Scan for the cell matching the given text and deliver its [X, Y] coordinate at center. 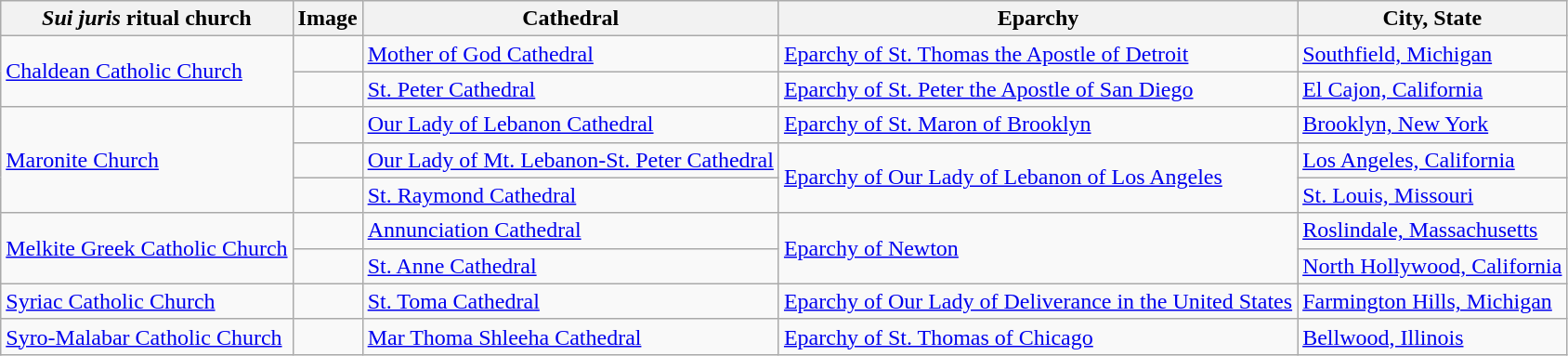
Cathedral [570, 19]
Eparchy of Newton [1038, 248]
Mother of God Cathedral [570, 54]
Image [327, 19]
St. Peter Cathedral [570, 89]
Syro-Malabar Catholic Church [147, 336]
Eparchy of St. Thomas of Chicago [1038, 336]
Maronite Church [147, 160]
St. Louis, Missouri [1432, 195]
Eparchy of St. Thomas the Apostle of Detroit [1038, 54]
El Cajon, California [1432, 89]
Mar Thoma Shleeha Cathedral [570, 336]
Eparchy of Our Lady of Lebanon of Los Angeles [1038, 178]
Farmington Hills, Michigan [1432, 301]
Syriac Catholic Church [147, 301]
St. Raymond Cathedral [570, 195]
Eparchy [1038, 19]
Southfield, Michigan [1432, 54]
Los Angeles, California [1432, 160]
Our Lady of Lebanon Cathedral [570, 125]
Chaldean Catholic Church [147, 72]
Our Lady of Mt. Lebanon-St. Peter Cathedral [570, 160]
Brooklyn, New York [1432, 125]
St. Anne Cathedral [570, 266]
Eparchy of St. Maron of Brooklyn [1038, 125]
Melkite Greek Catholic Church [147, 248]
Eparchy of Our Lady of Deliverance in the United States [1038, 301]
North Hollywood, California [1432, 266]
Sui juris ritual church [147, 19]
Annunciation Cathedral [570, 231]
St. Toma Cathedral [570, 301]
Eparchy of St. Peter the Apostle of San Diego [1038, 89]
City, State [1432, 19]
Bellwood, Illinois [1432, 336]
Roslindale, Massachusetts [1432, 231]
